From the cell containing the given text, extract its center point as [X, Y] coordinate. 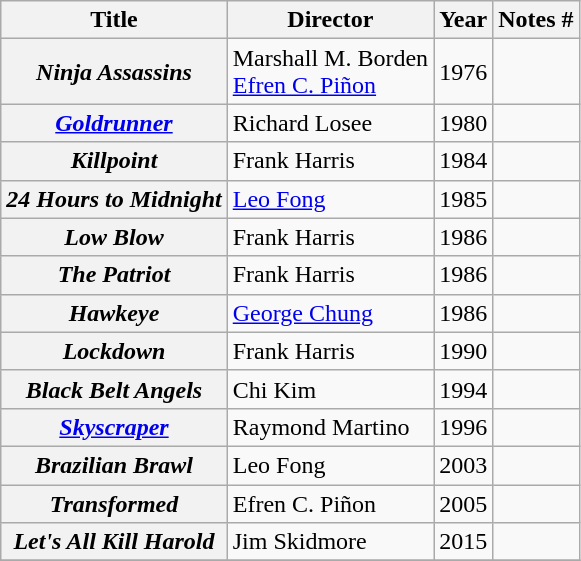
Skyscraper [114, 427]
1996 [464, 427]
Notes # [536, 20]
George Chung [330, 313]
24 Hours to Midnight [114, 199]
2015 [464, 542]
Hawkeye [114, 313]
Raymond Martino [330, 427]
1990 [464, 351]
Lockdown [114, 351]
The Patriot [114, 275]
Goldrunner [114, 123]
Ninja Assassins [114, 72]
Low Blow [114, 237]
2005 [464, 503]
1985 [464, 199]
Killpoint [114, 161]
2003 [464, 465]
Transformed [114, 503]
Efren C. Piñon [330, 503]
Year [464, 20]
Richard Losee [330, 123]
Director [330, 20]
1976 [464, 72]
Title [114, 20]
Black Belt Angels [114, 389]
1984 [464, 161]
Brazilian Brawl [114, 465]
Chi Kim [330, 389]
Jim Skidmore [330, 542]
Marshall M. BordenEfren C. Piñon [330, 72]
1994 [464, 389]
Let's All Kill Harold [114, 542]
1980 [464, 123]
